Pinpoint the cell where the given text exists, returning its [X, Y] midpoint coordinate. 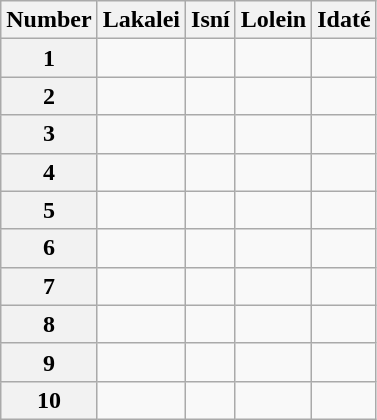
6 [49, 248]
Idaté [344, 20]
2 [49, 96]
Number [49, 20]
7 [49, 286]
4 [49, 172]
10 [49, 400]
1 [49, 58]
5 [49, 210]
Lolein [273, 20]
Isní [211, 20]
8 [49, 324]
Lakalei [141, 20]
3 [49, 134]
9 [49, 362]
